Return (x, y) of the center of cell containing provided text 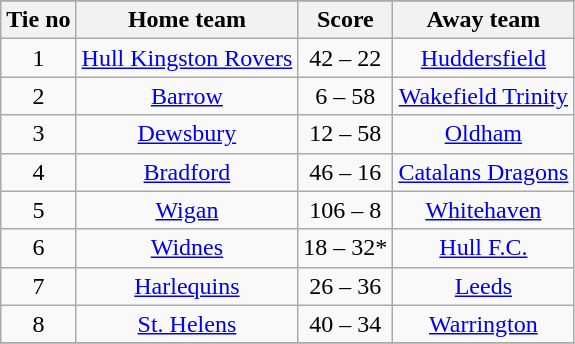
Hull Kingston Rovers (187, 58)
Oldham (484, 134)
40 – 34 (346, 324)
Widnes (187, 248)
Tie no (38, 20)
Catalans Dragons (484, 172)
Harlequins (187, 286)
4 (38, 172)
12 – 58 (346, 134)
8 (38, 324)
26 – 36 (346, 286)
Barrow (187, 96)
3 (38, 134)
Away team (484, 20)
Hull F.C. (484, 248)
Whitehaven (484, 210)
2 (38, 96)
5 (38, 210)
42 – 22 (346, 58)
7 (38, 286)
46 – 16 (346, 172)
6 – 58 (346, 96)
St. Helens (187, 324)
Wigan (187, 210)
6 (38, 248)
106 – 8 (346, 210)
Score (346, 20)
Dewsbury (187, 134)
Leeds (484, 286)
Huddersfield (484, 58)
Wakefield Trinity (484, 96)
Warrington (484, 324)
18 – 32* (346, 248)
1 (38, 58)
Bradford (187, 172)
Home team (187, 20)
